From the cell containing the given text, extract its center point as (x, y) coordinate. 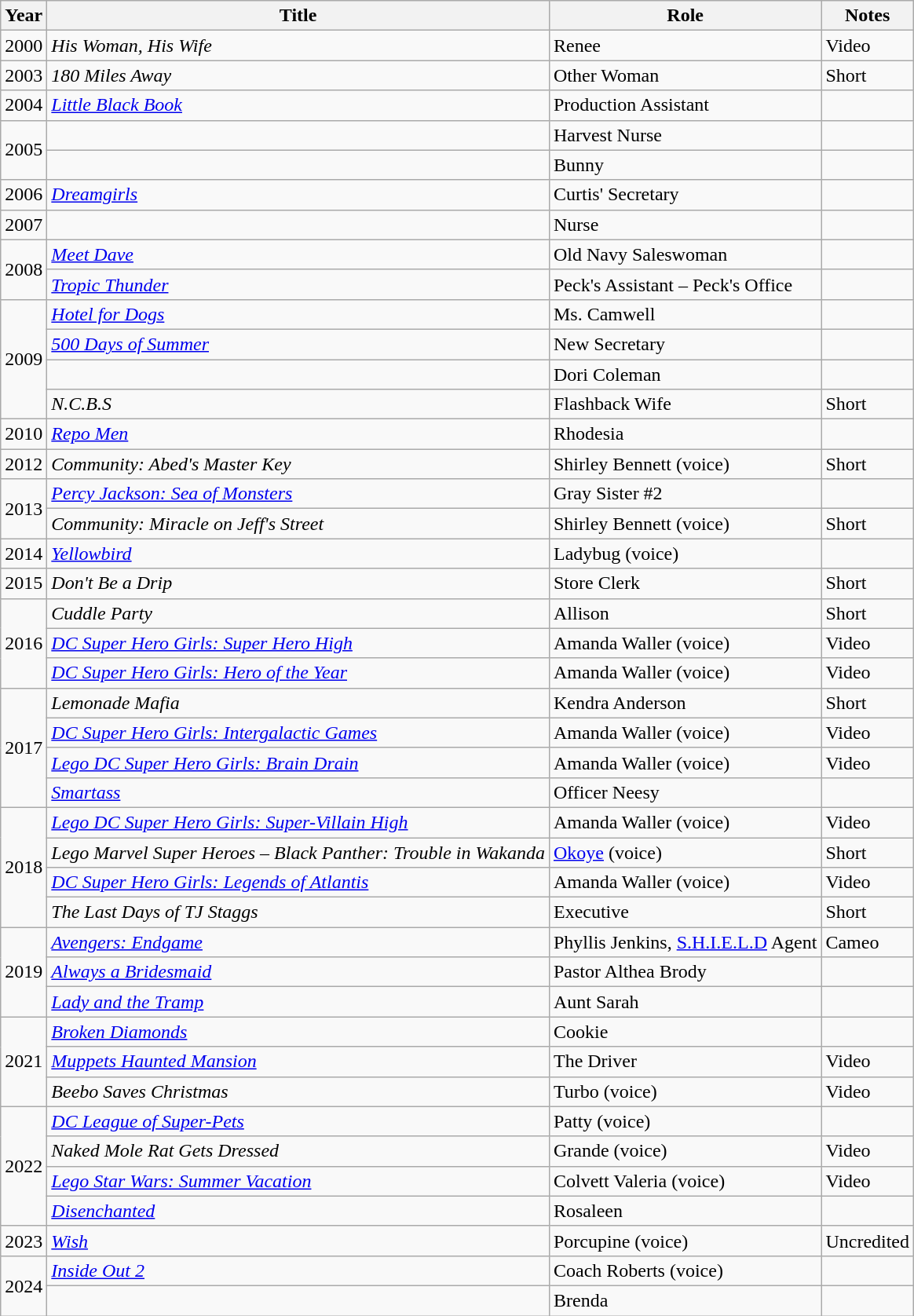
Cookie (685, 1032)
2006 (24, 195)
Renee (685, 46)
Cuddle Party (298, 613)
Allison (685, 613)
Patty (voice) (685, 1121)
2015 (24, 583)
2000 (24, 46)
Muppets Haunted Mansion (298, 1062)
Lego Star Wars: Summer Vacation (298, 1181)
The Last Days of TJ Staggs (298, 912)
The Driver (685, 1062)
2010 (24, 434)
2017 (24, 748)
2014 (24, 554)
Turbo (voice) (685, 1091)
2007 (24, 225)
Little Black Book (298, 105)
500 Days of Summer (298, 344)
DC League of Super-Pets (298, 1121)
New Secretary (685, 344)
Rosaleen (685, 1211)
Rhodesia (685, 434)
Old Navy Saleswoman (685, 254)
Pastor Althea Brody (685, 972)
Role (685, 16)
Lady and the Tramp (298, 1002)
N.C.B.S (298, 404)
2003 (24, 75)
Lego DC Super Hero Girls: Brain Drain (298, 762)
Title (298, 16)
Other Woman (685, 75)
2016 (24, 643)
Colvett Valeria (voice) (685, 1181)
Peck's Assistant – Peck's Office (685, 284)
Coach Roberts (voice) (685, 1270)
Officer Neesy (685, 792)
Store Clerk (685, 583)
Inside Out 2 (298, 1270)
2005 (24, 150)
DC Super Hero Girls: Hero of the Year (298, 673)
Wish (298, 1241)
Hotel for Dogs (298, 314)
Notes (868, 16)
Always a Bridesmaid (298, 972)
Porcupine (voice) (685, 1241)
DC Super Hero Girls: Legends of Atlantis (298, 883)
2008 (24, 269)
2019 (24, 972)
Lego DC Super Hero Girls: Super-Villain High (298, 822)
Year (24, 16)
Lego Marvel Super Heroes – Black Panther: Trouble in Wakanda (298, 852)
2013 (24, 509)
2018 (24, 867)
Smartass (298, 792)
Percy Jackson: Sea of Monsters (298, 494)
2023 (24, 1241)
2009 (24, 359)
Tropic Thunder (298, 284)
Community: Abed's Master Key (298, 464)
Production Assistant (685, 105)
Ladybug (voice) (685, 554)
Meet Dave (298, 254)
Yellowbird (298, 554)
Nurse (685, 225)
Don't Be a Drip (298, 583)
Lemonade Mafia (298, 703)
Okoye (voice) (685, 852)
2012 (24, 464)
DC Super Hero Girls: Intergalactic Games (298, 733)
Brenda (685, 1300)
2022 (24, 1166)
Broken Diamonds (298, 1032)
2024 (24, 1285)
Aunt Sarah (685, 1002)
Curtis' Secretary (685, 195)
Executive (685, 912)
DC Super Hero Girls: Super Hero High (298, 643)
Avengers: Endgame (298, 942)
2004 (24, 105)
2021 (24, 1062)
Dreamgirls (298, 195)
Naked Mole Rat Gets Dressed (298, 1151)
His Woman, His Wife (298, 46)
Uncredited (868, 1241)
Kendra Anderson (685, 703)
Ms. Camwell (685, 314)
Harvest Nurse (685, 135)
Grande (voice) (685, 1151)
Beebo Saves Christmas (298, 1091)
Gray Sister #2 (685, 494)
Disenchanted (298, 1211)
Community: Miracle on Jeff's Street (298, 524)
Dori Coleman (685, 375)
Cameo (868, 942)
180 Miles Away (298, 75)
Phyllis Jenkins, S.H.I.E.L.D Agent (685, 942)
Repo Men (298, 434)
Bunny (685, 165)
Flashback Wife (685, 404)
